For the text-containing cell, return its midpoint in (X, Y) coordinate format. 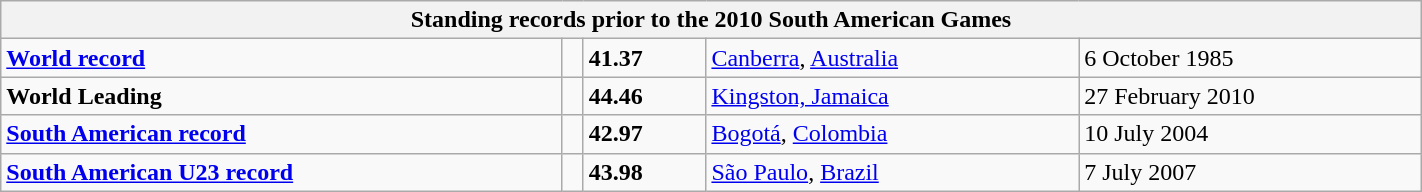
27 February 2010 (1250, 96)
7 July 2007 (1250, 172)
41.37 (644, 58)
São Paulo, Brazil (892, 172)
Canberra, Australia (892, 58)
Standing records prior to the 2010 South American Games (711, 20)
Kingston, Jamaica (892, 96)
World Leading (282, 96)
43.98 (644, 172)
Bogotá, Colombia (892, 134)
44.46 (644, 96)
World record (282, 58)
6 October 1985 (1250, 58)
South American record (282, 134)
42.97 (644, 134)
10 July 2004 (1250, 134)
South American U23 record (282, 172)
